Extract the [X, Y] coordinate from the center of the cell holding the provided text.  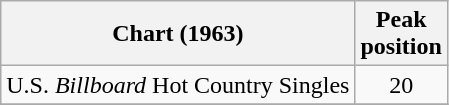
Chart (1963) [178, 34]
U.S. Billboard Hot Country Singles [178, 85]
20 [401, 85]
Peakposition [401, 34]
